Identify which cell holds the provided text, then report its [X, Y] central coordinate. 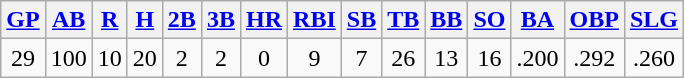
BB [446, 20]
10 [110, 58]
OBP [594, 20]
0 [264, 58]
GP [23, 20]
.200 [538, 58]
13 [446, 58]
26 [404, 58]
TB [404, 20]
RBI [315, 20]
7 [361, 58]
SB [361, 20]
20 [144, 58]
SLG [654, 20]
R [110, 20]
16 [490, 58]
H [144, 20]
AB [68, 20]
SO [490, 20]
9 [315, 58]
2B [182, 20]
HR [264, 20]
100 [68, 58]
29 [23, 58]
.292 [594, 58]
.260 [654, 58]
BA [538, 20]
3B [220, 20]
